Extract the [x, y] coordinate from the center of the cell holding the provided text.  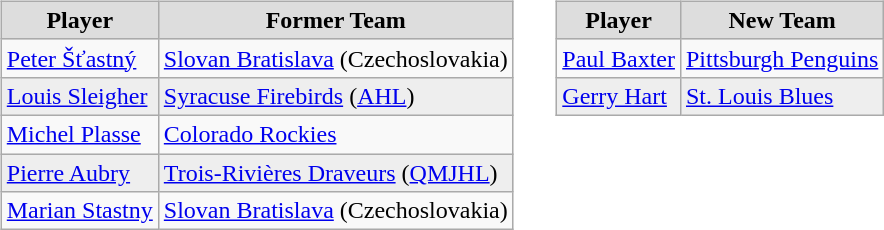
Louis Sleigher [80, 96]
Former Team [336, 20]
Peter Šťastný [80, 58]
Marian Stastny [80, 211]
Pittsburgh Penguins [782, 58]
Colorado Rockies [336, 134]
Paul Baxter [619, 58]
Syracuse Firebirds (AHL) [336, 96]
New Team [782, 20]
Michel Plasse [80, 134]
St. Louis Blues [782, 96]
Gerry Hart [619, 96]
Pierre Aubry [80, 173]
Trois-Rivières Draveurs (QMJHL) [336, 173]
